Locate the cell with the specified text and output its [x, y] center coordinate. 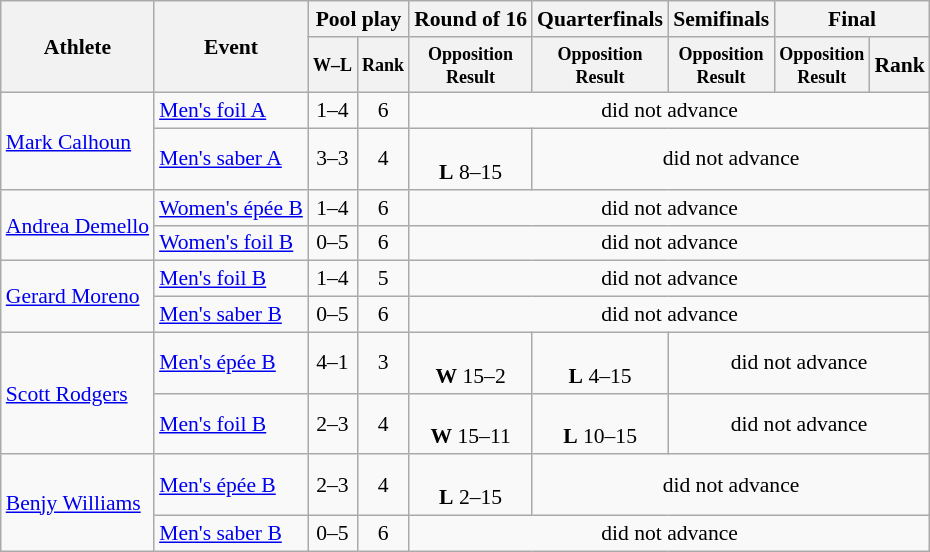
Andrea Demello [78, 226]
Round of 16 [470, 19]
L 4–15 [600, 362]
Final [852, 19]
W 15–11 [470, 424]
L 2–15 [470, 486]
Pool play [358, 19]
3–3 [332, 160]
Men's foil A [231, 111]
Event [231, 47]
3 [383, 362]
L 10–15 [600, 424]
4–1 [332, 362]
5 [383, 279]
Mark Calhoun [78, 142]
Benjy Williams [78, 504]
Scott Rodgers [78, 393]
Quarterfinals [600, 19]
L 8–15 [470, 160]
Athlete [78, 47]
W–L [332, 65]
Gerard Moreno [78, 296]
Women's foil B [231, 243]
Semifinals [721, 19]
Men's saber A [231, 160]
W 15–2 [470, 362]
Women's épée B [231, 208]
